Determine the (X, Y) coordinate at the center of the cell enclosing the given text.  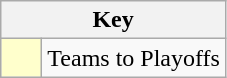
Key (114, 20)
Teams to Playoffs (134, 58)
